Return the (x, y) coordinate for the center point of the cell that contains the specified text.  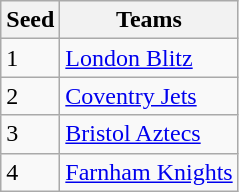
3 (30, 134)
Coventry Jets (149, 96)
Seed (30, 20)
Bristol Aztecs (149, 134)
Teams (149, 20)
4 (30, 172)
2 (30, 96)
1 (30, 58)
Farnham Knights (149, 172)
London Blitz (149, 58)
